Return the [x, y] coordinate for the center point of the cell that contains the specified text.  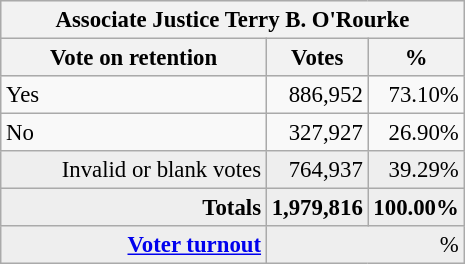
39.29% [416, 170]
886,952 [317, 95]
Associate Justice Terry B. O'Rourke [232, 20]
100.00% [416, 208]
Totals [134, 208]
Voter turnout [134, 245]
73.10% [416, 95]
Votes [317, 58]
1,979,816 [317, 208]
Yes [134, 95]
26.90% [416, 133]
No [134, 133]
327,927 [317, 133]
764,937 [317, 170]
Vote on retention [134, 58]
Invalid or blank votes [134, 170]
